Capture the cell that displays the provided text and extract its (X, Y) central coordinate. 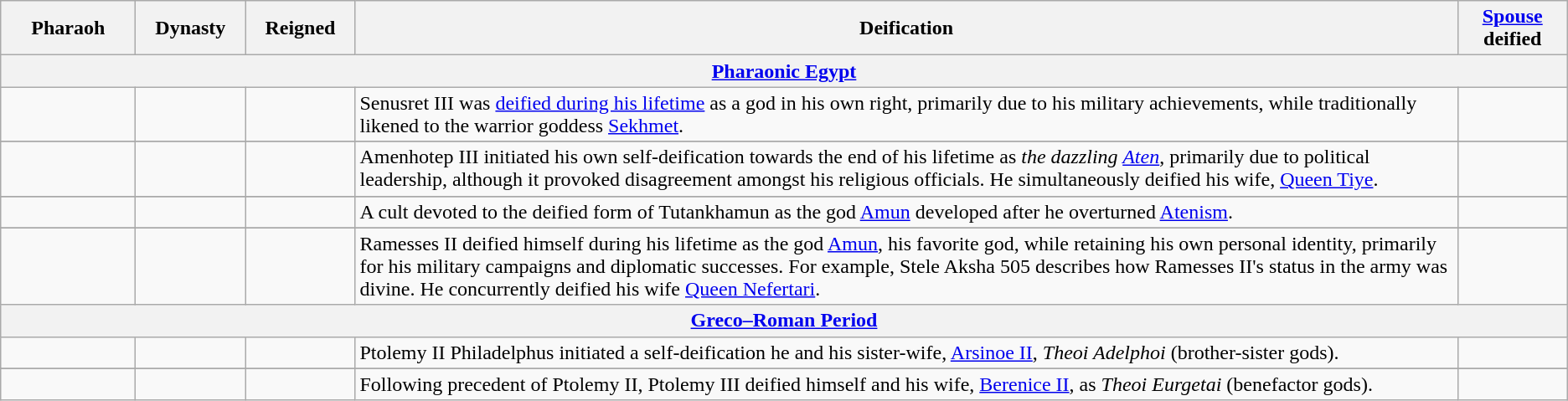
Reigned (300, 28)
Pharaoh (69, 28)
Deification (906, 28)
Ptolemy II Philadelphus initiated a self-deification he and his sister-wife, Arsinoe II, Theoi Adelphoi (brother-sister gods). (906, 352)
Spouse deified (1513, 28)
Following precedent of Ptolemy II, Ptolemy III deified himself and his wife, Berenice II, as Theoi Eurgetai (benefactor gods). (906, 384)
Greco–Roman Period (784, 321)
A cult devoted to the deified form of Tutankhamun as the god Amun developed after he overturned Atenism. (906, 212)
Pharaonic Egypt (784, 71)
Dynasty (191, 28)
